Extract the [x, y] coordinate from the center of the cell holding the provided text.  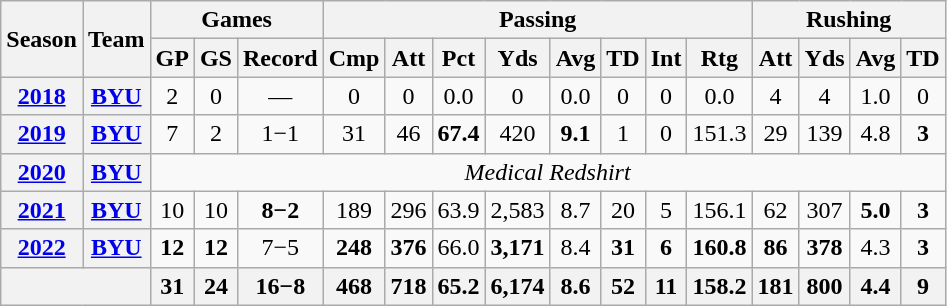
151.3 [720, 134]
4.4 [876, 286]
5.0 [876, 210]
Season [42, 39]
16−8 [280, 286]
GP [172, 58]
GS [216, 58]
189 [354, 210]
718 [408, 286]
Cmp [354, 58]
9 [923, 286]
Rushing [848, 20]
2022 [42, 248]
Games [236, 20]
29 [776, 134]
181 [776, 286]
2020 [42, 172]
8.7 [576, 210]
6,174 [518, 286]
Team [116, 39]
24 [216, 286]
63.9 [458, 210]
86 [776, 248]
307 [824, 210]
1−1 [280, 134]
62 [776, 210]
20 [623, 210]
1.0 [876, 96]
468 [354, 286]
Passing [538, 20]
67.4 [458, 134]
139 [824, 134]
800 [824, 286]
156.1 [720, 210]
2018 [42, 96]
Pct [458, 58]
8−2 [280, 210]
376 [408, 248]
11 [666, 286]
46 [408, 134]
52 [623, 286]
9.1 [576, 134]
4.8 [876, 134]
3,171 [518, 248]
2019 [42, 134]
Int [666, 58]
4.3 [876, 248]
Record [280, 58]
5 [666, 210]
65.2 [458, 286]
160.8 [720, 248]
6 [666, 248]
378 [824, 248]
7−5 [280, 248]
296 [408, 210]
2021 [42, 210]
2,583 [518, 210]
Rtg [720, 58]
66.0 [458, 248]
1 [623, 134]
420 [518, 134]
248 [354, 248]
Medical Redshirt [548, 172]
8.6 [576, 286]
8.4 [576, 248]
158.2 [720, 286]
7 [172, 134]
— [280, 96]
